Identify which cell holds the provided text, then report its [X, Y] central coordinate. 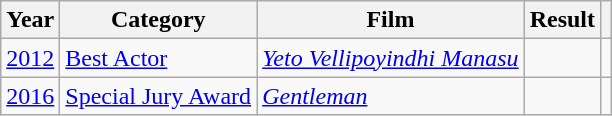
Gentleman [391, 96]
Best Actor [158, 58]
Yeto Vellipoyindhi Manasu [391, 58]
2016 [30, 96]
Film [391, 20]
Result [562, 20]
2012 [30, 58]
Category [158, 20]
Special Jury Award [158, 96]
Year [30, 20]
